Output the (x, y) coordinate of the center of the cell containing the given text.  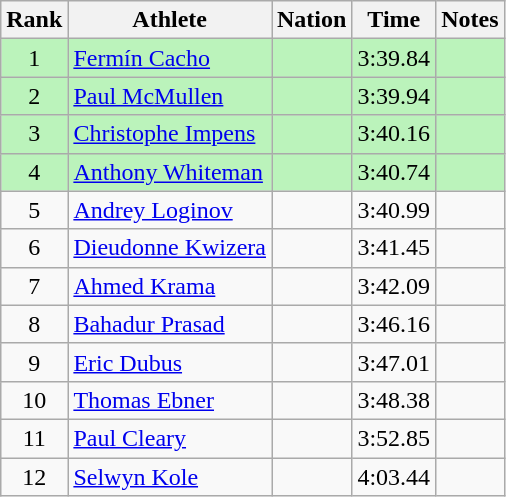
Rank (34, 20)
3:47.01 (394, 362)
3:41.45 (394, 248)
Time (394, 20)
4 (34, 172)
3:42.09 (394, 286)
Paul McMullen (170, 96)
2 (34, 96)
9 (34, 362)
1 (34, 58)
Anthony Whiteman (170, 172)
Nation (312, 20)
6 (34, 248)
11 (34, 438)
3 (34, 134)
4:03.44 (394, 477)
3:52.85 (394, 438)
7 (34, 286)
5 (34, 210)
3:39.84 (394, 58)
8 (34, 324)
Paul Cleary (170, 438)
Bahadur Prasad (170, 324)
Eric Dubus (170, 362)
Thomas Ebner (170, 400)
3:39.94 (394, 96)
3:40.74 (394, 172)
Athlete (170, 20)
10 (34, 400)
3:40.99 (394, 210)
Christophe Impens (170, 134)
Fermín Cacho (170, 58)
Dieudonne Kwizera (170, 248)
3:46.16 (394, 324)
Selwyn Kole (170, 477)
Notes (470, 20)
3:40.16 (394, 134)
12 (34, 477)
Andrey Loginov (170, 210)
3:48.38 (394, 400)
Ahmed Krama (170, 286)
